Return the [x, y] coordinate for the center point of the cell that contains the specified text.  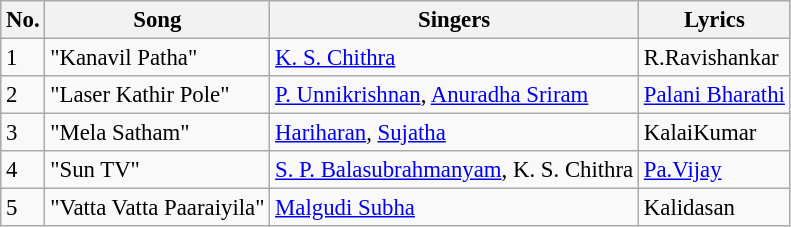
1 [23, 58]
Song [158, 20]
R.Ravishankar [715, 58]
"Sun TV" [158, 170]
Kalidasan [715, 208]
"Laser Kathir Pole" [158, 95]
"Mela Satham" [158, 133]
No. [23, 20]
KalaiKumar [715, 133]
Singers [454, 20]
"Kanavil Patha" [158, 58]
Palani Bharathi [715, 95]
"Vatta Vatta Paaraiyila" [158, 208]
Lyrics [715, 20]
4 [23, 170]
K. S. Chithra [454, 58]
Pa.Vijay [715, 170]
P. Unnikrishnan, Anuradha Sriram [454, 95]
Hariharan, Sujatha [454, 133]
2 [23, 95]
Malgudi Subha [454, 208]
S. P. Balasubrahmanyam, K. S. Chithra [454, 170]
3 [23, 133]
5 [23, 208]
